Find where the given text appears and provide that cell's center as [x, y] coordinate. 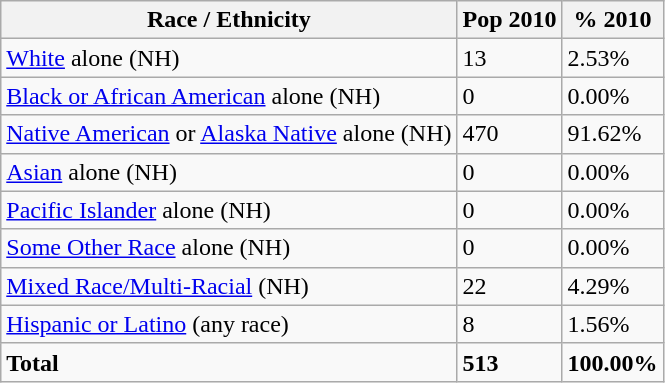
1.56% [612, 324]
% 2010 [612, 20]
Black or African American alone (NH) [229, 96]
Race / Ethnicity [229, 20]
13 [510, 58]
2.53% [612, 58]
8 [510, 324]
91.62% [612, 134]
100.00% [612, 362]
Asian alone (NH) [229, 172]
4.29% [612, 286]
Pop 2010 [510, 20]
513 [510, 362]
Some Other Race alone (NH) [229, 248]
Hispanic or Latino (any race) [229, 324]
White alone (NH) [229, 58]
Pacific Islander alone (NH) [229, 210]
Mixed Race/Multi-Racial (NH) [229, 286]
22 [510, 286]
470 [510, 134]
Native American or Alaska Native alone (NH) [229, 134]
Total [229, 362]
